For the text-containing cell, return its midpoint in (x, y) coordinate format. 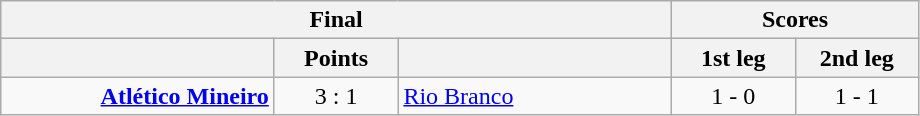
Points (336, 58)
1st leg (733, 58)
1 - 1 (857, 96)
2nd leg (857, 58)
Rio Branco (535, 96)
Scores (794, 20)
1 - 0 (733, 96)
3 : 1 (336, 96)
Atlético Mineiro (138, 96)
Final (336, 20)
